Find where the given text appears and provide that cell's center as (x, y) coordinate. 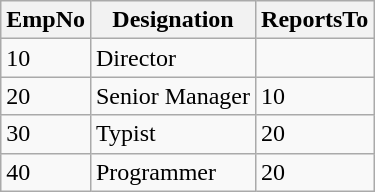
ReportsTo (315, 20)
Designation (172, 20)
Senior Manager (172, 96)
Programmer (172, 172)
40 (46, 172)
30 (46, 134)
Typist (172, 134)
EmpNo (46, 20)
Director (172, 58)
